Provide the (X, Y) coordinate of the cell's center where the given text is located.  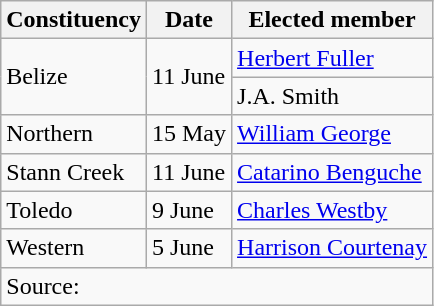
Constituency (74, 20)
Elected member (332, 20)
15 May (188, 134)
Toledo (74, 210)
9 June (188, 210)
Charles Westby (332, 210)
Herbert Fuller (332, 58)
Harrison Courtenay (332, 248)
J.A. Smith (332, 96)
Belize (74, 77)
5 June (188, 248)
Stann Creek (74, 172)
Northern (74, 134)
William George (332, 134)
Date (188, 20)
Source: (217, 286)
Catarino Benguche (332, 172)
Western (74, 248)
